Output the [x, y] coordinate of the center of the cell containing the given text.  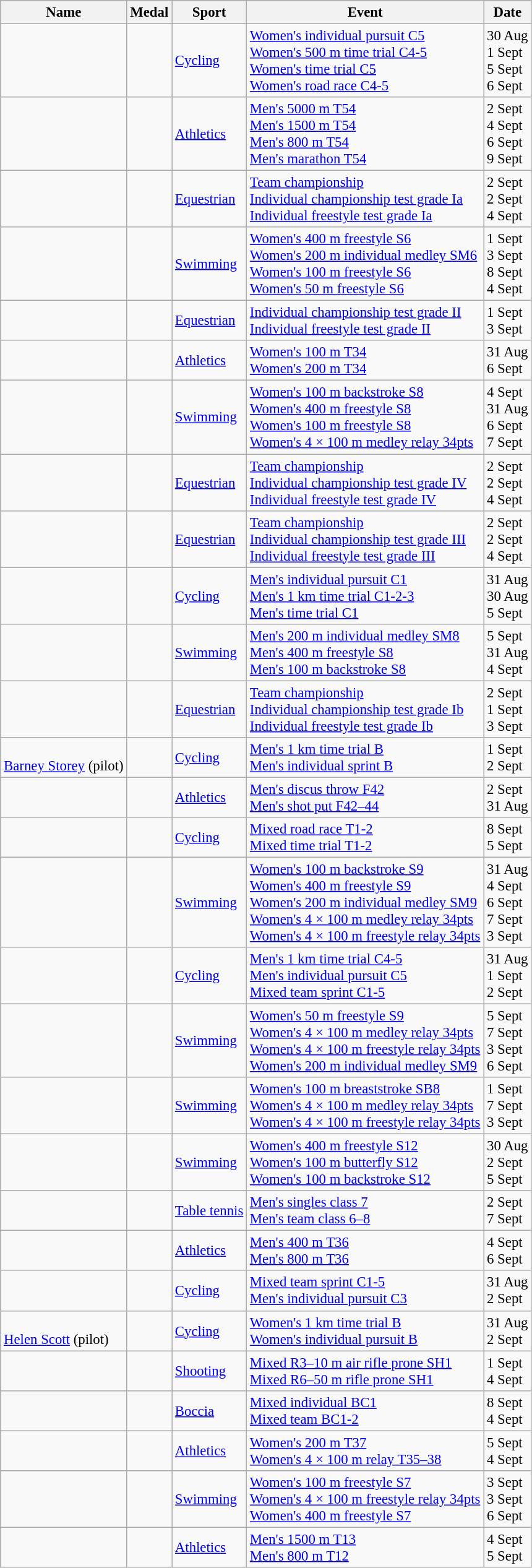
2 Sept31 Aug [507, 797]
3 Sept3 Sept 6 Sept [507, 1499]
8 Sept4 Sept [507, 1411]
Women's 100 m T34Women's 200 m T34 [365, 360]
Women's 1 km time trial B Women's individual pursuit B [365, 1330]
Shooting [209, 1371]
30 Aug2 Sept5 Sept [507, 1163]
Team championshipIndividual championship test grade IaIndividual freestyle test grade Ia [365, 199]
1 Sept4 Sept [507, 1371]
1 Sept3 Sept [507, 321]
Date [507, 12]
8 Sept5 Sept [507, 838]
31 Aug6 Sept [507, 360]
Medal [150, 12]
Women's 100 m backstroke S8Women's 400 m freestyle S8Women's 100 m freestyle S8Women's 4 × 100 m medley relay 34pts [365, 417]
Women's 100 m freestyle S7 Women's 4 × 100 m freestyle relay 34pts Women's 400 m freestyle S7 [365, 1499]
Men's 400 m T36 Men's 800 m T36 [365, 1251]
1 Sept2 Sept [507, 757]
4 Sept6 Sept [507, 1251]
30 Aug1 Sept5 Sept6 Sept [507, 61]
31 Aug1 Sept2 Sept [507, 976]
2 Sept4 Sept6 Sept9 Sept [507, 134]
Mixed team sprint C1-5Men's individual pursuit C3 [365, 1291]
Team championshipIndividual championship test grade Ib Individual freestyle test grade Ib [365, 709]
Team championshipIndividual championship test grade IVIndividual freestyle test grade IV [365, 483]
Women's 100 m breaststroke SB8 Women's 4 × 100 m medley relay 34ptsWomen's 4 × 100 m freestyle relay 34pts [365, 1106]
Women's 400 m freestyle S6Women's 200 m individual medley SM6Women's 100 m freestyle S6Women's 50 m freestyle S6 [365, 264]
Name [64, 12]
31 Aug30 Aug5 Sept [507, 596]
Women's 50 m freestyle S9 Women's 4 × 100 m medley relay 34ptsWomen's 4 × 100 m freestyle relay 34ptsWomen's 200 m individual medley SM9 [365, 1041]
31 Aug4 Sept6 Sept7 Sept3 Sept [507, 902]
Men's 200 m individual medley SM8 Men's 400 m freestyle S8 Men's 100 m backstroke S8 [365, 652]
Team championshipIndividual championship test grade IIIIndividual freestyle test grade III [365, 539]
Barney Storey (pilot) [64, 757]
Men's 1 km time trial C4-5 Men's individual pursuit C5 Mixed team sprint C1-5 [365, 976]
4 Sept31 Aug6 Sept7 Sept [507, 417]
Women's individual pursuit C5 Women's 500 m time trial C4-5Women's time trial C5Women's road race C4-5 [365, 61]
Men's discus throw F42 Men's shot put F42–44 [365, 797]
Men's singles class 7Men's team class 6–8 [365, 1210]
1 Sept7 Sept3 Sept [507, 1106]
Mixed R3–10 m air rifle prone SH1Mixed R6–50 m rifle prone SH1 [365, 1371]
Men's 1 km time trial BMen's individual sprint B [365, 757]
Men's individual pursuit C1 Men's 1 km time trial C1-2-3 Men's time trial C1 [365, 596]
Mixed individual BC1Mixed team BC1-2 [365, 1411]
Helen Scott (pilot) [64, 1330]
Men's 5000 m T54Men's 1500 m T54Men's 800 m T54Men's marathon T54 [365, 134]
Individual championship test grade IIIndividual freestyle test grade II [365, 321]
2 Sept1 Sept3 Sept [507, 709]
Table tennis [209, 1210]
Women's 200 m T37 Women's 4 × 100 m relay T35–38 [365, 1450]
Event [365, 12]
2 Sept7 Sept [507, 1210]
Boccia [209, 1411]
5 Sept4 Sept [507, 1450]
5 Sept31 Aug4 Sept [507, 652]
5 Sept7 Sept3 Sept6 Sept [507, 1041]
Mixed road race T1-2Mixed time trial T1-2 [365, 838]
1 Sept3 Sept8 Sept4 Sept [507, 264]
Sport [209, 12]
4 Sept5 Sept [507, 1547]
Men's 1500 m T13Men's 800 m T12 [365, 1547]
Women's 400 m freestyle S12 Women's 100 m butterfly S12 Women's 100 m backstroke S12 [365, 1163]
